Identify which cell holds the provided text, then report its (x, y) central coordinate. 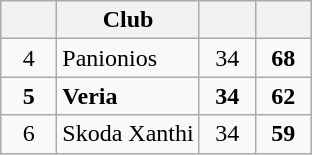
Panionios (128, 58)
4 (29, 58)
Skoda Xanthi (128, 134)
62 (283, 96)
Veria (128, 96)
68 (283, 58)
6 (29, 134)
5 (29, 96)
59 (283, 134)
Club (128, 20)
